For the text-containing cell, return its midpoint in (X, Y) coordinate format. 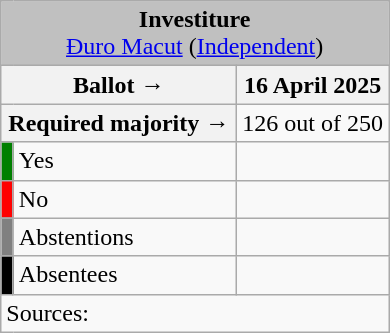
16 April 2025 (313, 85)
Absentees (125, 275)
Ballot → (119, 85)
Required majority → (119, 123)
Abstentions (125, 237)
InvestitureĐuro Macut (Independent) (195, 34)
Sources: (195, 313)
Yes (125, 161)
126 out of 250 (313, 123)
No (125, 199)
